Extract the (x, y) coordinate from the center of the cell holding the provided text.  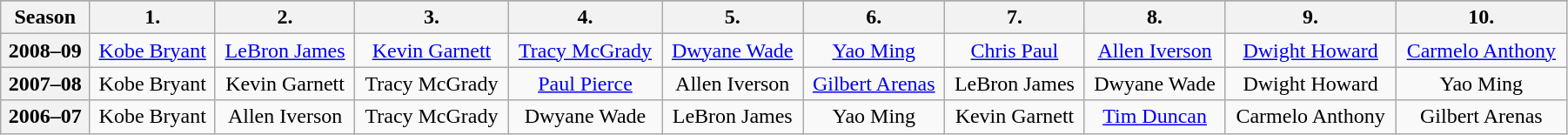
7. (1015, 17)
6. (874, 17)
9. (1310, 17)
Season (45, 17)
2. (285, 17)
8. (1155, 17)
1. (152, 17)
2006–07 (45, 117)
5. (733, 17)
2008–09 (45, 51)
2007–08 (45, 84)
10. (1481, 17)
Chris Paul (1015, 51)
3. (432, 17)
Paul Pierce (585, 84)
4. (585, 17)
Tim Duncan (1155, 117)
